Extract the (x, y) coordinate from the center of the cell holding the provided text.  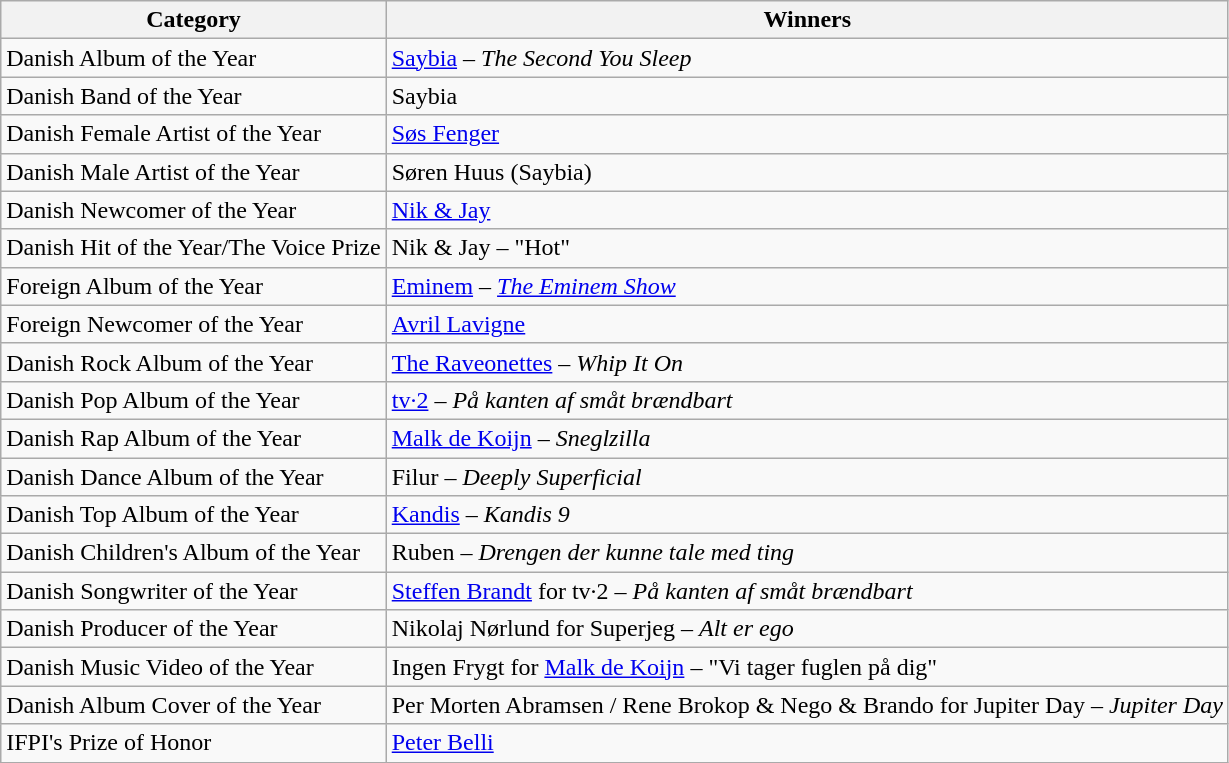
Filur – Deeply Superficial (807, 477)
Saybia – The Second You Sleep (807, 58)
Danish Male Artist of the Year (194, 172)
Danish Female Artist of the Year (194, 134)
Eminem – The Eminem Show (807, 286)
Danish Band of the Year (194, 96)
Søren Huus (Saybia) (807, 172)
Winners (807, 20)
Ingen Frygt for Malk de Koijn – "Vi tager fuglen på dig" (807, 667)
Danish Music Video of the Year (194, 667)
Danish Producer of the Year (194, 629)
Avril Lavigne (807, 324)
Steffen Brandt for tv·2 – På kanten af småt brændbart (807, 591)
Nik & Jay (807, 210)
Category (194, 20)
Nikolaj Nørlund for Superjeg – Alt er ego (807, 629)
Søs Fenger (807, 134)
Danish Album of the Year (194, 58)
The Raveonettes – Whip It On (807, 362)
Danish Top Album of the Year (194, 515)
Foreign Newcomer of the Year (194, 324)
Malk de Koijn – Sneglzilla (807, 438)
tv·2 – På kanten af småt brændbart (807, 400)
Peter Belli (807, 743)
Nik & Jay – "Hot" (807, 248)
Foreign Album of the Year (194, 286)
Ruben – Drengen der kunne tale med ting (807, 553)
Danish Rap Album of the Year (194, 438)
Danish Pop Album of the Year (194, 400)
Saybia (807, 96)
Danish Album Cover of the Year (194, 705)
Per Morten Abramsen / Rene Brokop & Nego & Brando for Jupiter Day – Jupiter Day (807, 705)
Danish Newcomer of the Year (194, 210)
Danish Children's Album of the Year (194, 553)
IFPI's Prize of Honor (194, 743)
Danish Songwriter of the Year (194, 591)
Danish Dance Album of the Year (194, 477)
Danish Rock Album of the Year (194, 362)
Kandis – Kandis 9 (807, 515)
Danish Hit of the Year/The Voice Prize (194, 248)
